From the cell containing the given text, extract its center point as [x, y] coordinate. 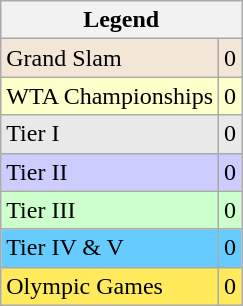
Tier III [110, 210]
Tier IV & V [110, 248]
WTA Championships [110, 96]
Grand Slam [110, 58]
Legend [122, 20]
Tier II [110, 172]
Tier I [110, 134]
Olympic Games [110, 286]
